Scan for the cell matching the given text and deliver its (x, y) coordinate at center. 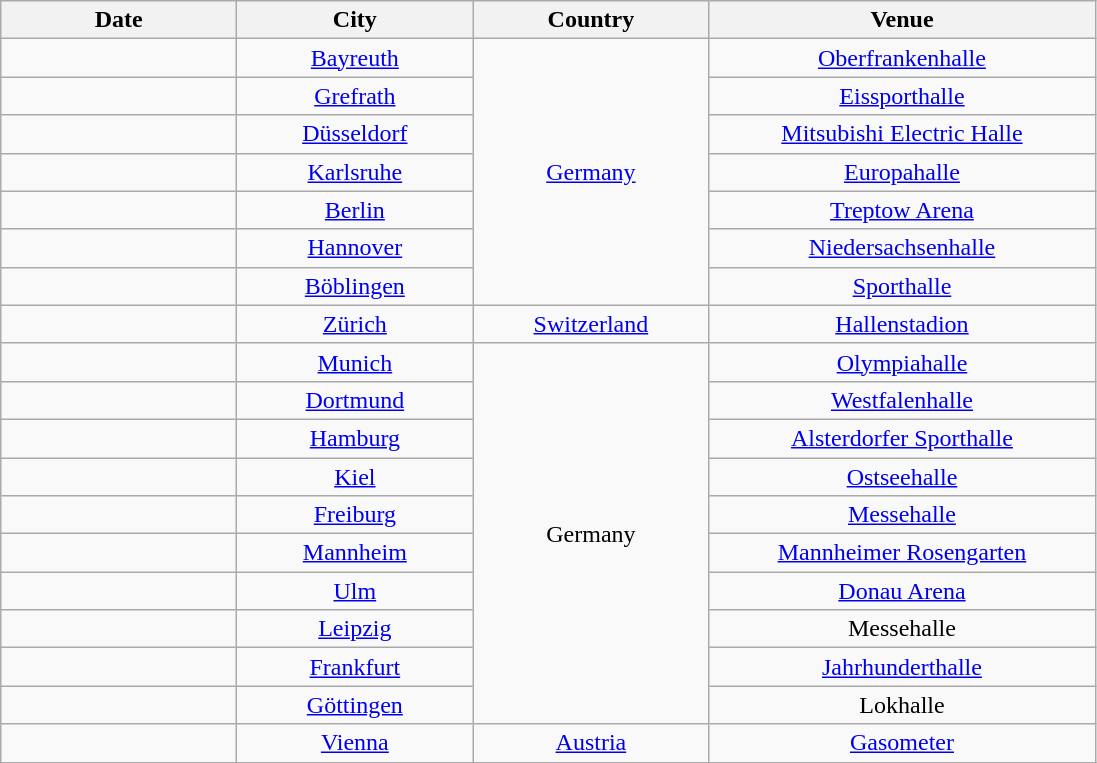
Mannheim (355, 553)
Niedersachsenhalle (902, 248)
Kiel (355, 477)
Donau Arena (902, 591)
Westfalenhalle (902, 400)
Dortmund (355, 400)
Vienna (355, 743)
Hamburg (355, 438)
Mannheimer Rosengarten (902, 553)
Hallenstadion (902, 324)
Mitsubishi Electric Halle (902, 134)
Grefrath (355, 96)
Munich (355, 362)
Oberfrankenhalle (902, 58)
Frankfurt (355, 667)
Sporthalle (902, 286)
Böblingen (355, 286)
Jahrhunderthalle (902, 667)
Europahalle (902, 172)
Venue (902, 20)
Olympiahalle (902, 362)
Ulm (355, 591)
Country (591, 20)
Date (119, 20)
City (355, 20)
Switzerland (591, 324)
Lokhalle (902, 705)
Zürich (355, 324)
Gasometer (902, 743)
Göttingen (355, 705)
Hannover (355, 248)
Austria (591, 743)
Düsseldorf (355, 134)
Freiburg (355, 515)
Treptow Arena (902, 210)
Eissporthalle (902, 96)
Karlsruhe (355, 172)
Leipzig (355, 629)
Bayreuth (355, 58)
Ostseehalle (902, 477)
Alsterdorfer Sporthalle (902, 438)
Berlin (355, 210)
